Capture the cell that displays the provided text and extract its [X, Y] central coordinate. 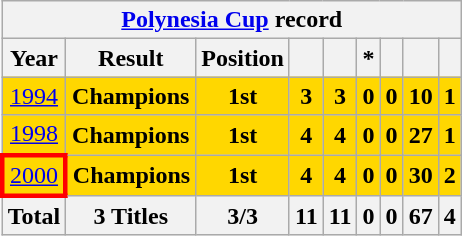
30 [420, 174]
3/3 [243, 216]
2 [450, 174]
Position [243, 58]
* [368, 58]
2000 [34, 174]
67 [420, 216]
10 [420, 96]
1994 [34, 96]
Polynesia Cup record [232, 20]
3 Titles [131, 216]
27 [420, 135]
Total [34, 216]
1998 [34, 135]
Year [34, 58]
Result [131, 58]
